Detect which cell encompasses the target text, then output its [x, y] center coordinate. 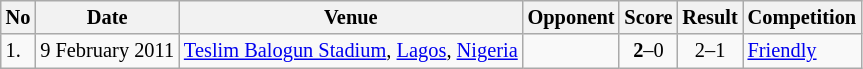
Date [107, 17]
No [18, 17]
Venue [351, 17]
2–0 [648, 51]
Score [648, 17]
Competition [802, 17]
2–1 [710, 51]
Teslim Balogun Stadium, Lagos, Nigeria [351, 51]
1. [18, 51]
Result [710, 17]
9 February 2011 [107, 51]
Opponent [572, 17]
Friendly [802, 51]
